Determine the (X, Y) coordinate at the center of the cell enclosing the given text.  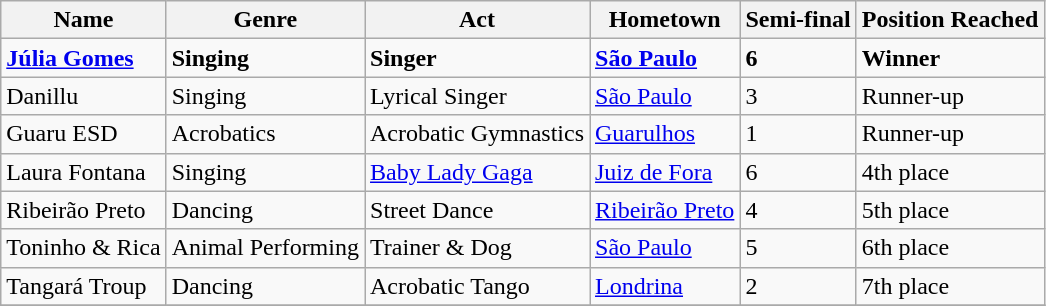
Guaru ESD (84, 134)
Act (476, 20)
Animal Performing (265, 248)
3 (798, 96)
Acrobatic Tango (476, 286)
Londrina (665, 286)
Position Reached (950, 20)
Genre (265, 20)
Winner (950, 58)
Semi-final (798, 20)
6th place (950, 248)
Acrobatic Gymnastics (476, 134)
Toninho & Rica (84, 248)
4 (798, 210)
7th place (950, 286)
Guarulhos (665, 134)
Júlia Gomes (84, 58)
Hometown (665, 20)
Name (84, 20)
4th place (950, 172)
Tangará Troup (84, 286)
5th place (950, 210)
Juiz de Fora (665, 172)
5 (798, 248)
Singer (476, 58)
Lyrical Singer (476, 96)
Baby Lady Gaga (476, 172)
Street Dance (476, 210)
Danillu (84, 96)
Laura Fontana (84, 172)
1 (798, 134)
Acrobatics (265, 134)
Trainer & Dog (476, 248)
2 (798, 286)
